Find where the given text appears and provide that cell's center as (X, Y) coordinate. 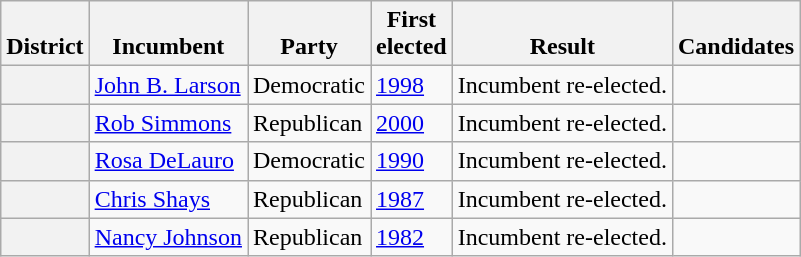
Incumbent (168, 34)
2000 (411, 123)
Rob Simmons (168, 123)
Chris Shays (168, 199)
Firstelected (411, 34)
District (45, 34)
Nancy Johnson (168, 237)
1982 (411, 237)
Result (562, 34)
Party (310, 34)
1990 (411, 161)
John B. Larson (168, 85)
Candidates (736, 34)
1987 (411, 199)
Rosa DeLauro (168, 161)
1998 (411, 85)
